Locate the cell with the specified text and output its (X, Y) center coordinate. 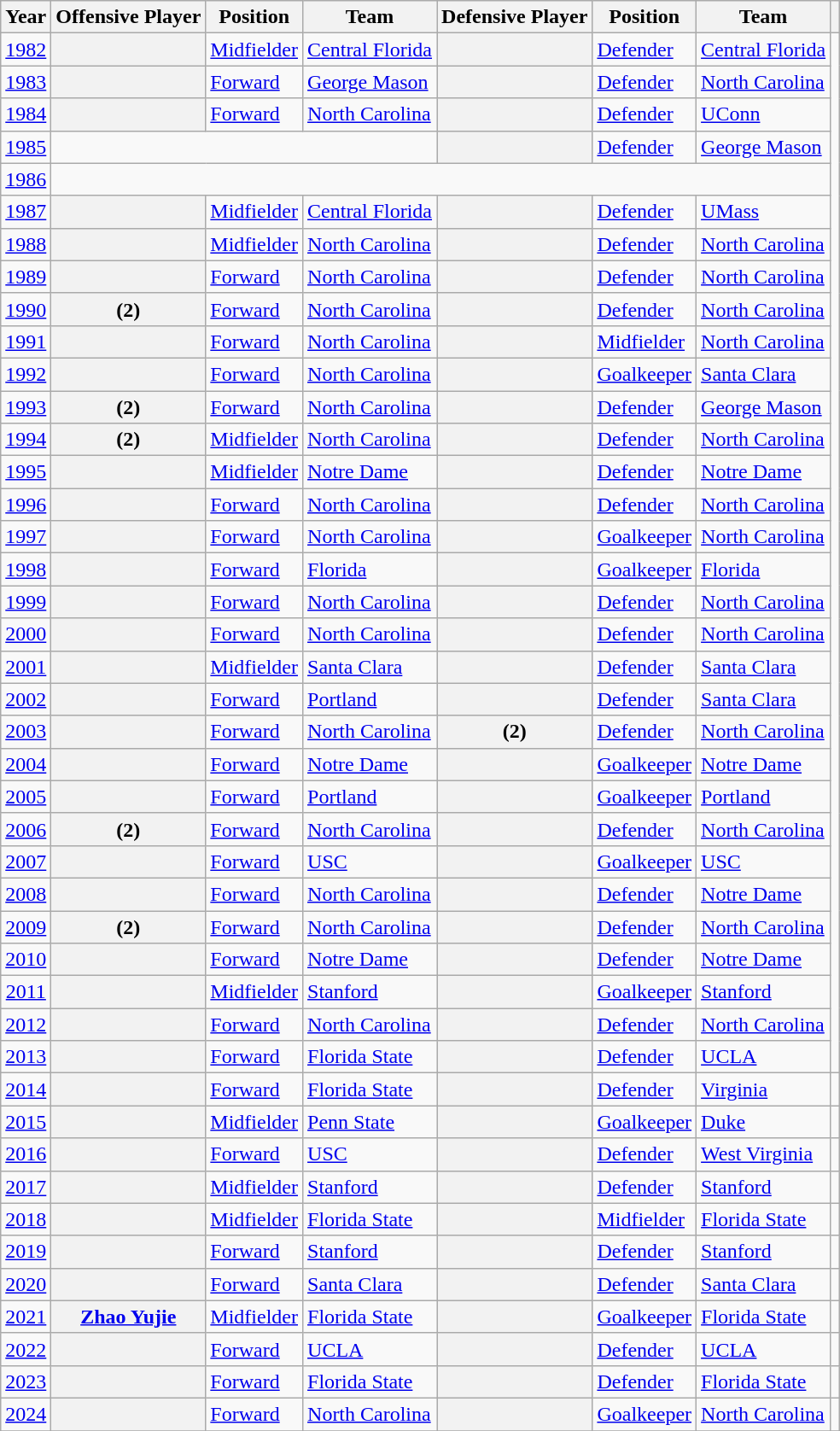
1990 (26, 309)
2000 (26, 634)
Duke (763, 1122)
1996 (26, 505)
2018 (26, 1219)
2017 (26, 1187)
1985 (26, 147)
2003 (26, 732)
Zhao Yujie (128, 1317)
1998 (26, 569)
2008 (26, 894)
Defensive Player (515, 17)
UMass (763, 212)
2014 (26, 1089)
2010 (26, 960)
2002 (26, 699)
2021 (26, 1317)
Virginia (763, 1089)
UConn (763, 114)
2006 (26, 829)
1989 (26, 277)
2015 (26, 1122)
2022 (26, 1349)
Offensive Player (128, 17)
2019 (26, 1252)
2004 (26, 764)
2020 (26, 1284)
2005 (26, 797)
1983 (26, 82)
2012 (26, 1025)
1987 (26, 212)
1991 (26, 342)
1988 (26, 244)
1984 (26, 114)
1999 (26, 602)
2016 (26, 1154)
2023 (26, 1381)
1995 (26, 472)
1986 (26, 179)
Year (26, 17)
West Virginia (763, 1154)
1993 (26, 407)
2013 (26, 1057)
1994 (26, 440)
1992 (26, 374)
Penn State (370, 1122)
2007 (26, 862)
1997 (26, 537)
2001 (26, 667)
2024 (26, 1414)
2009 (26, 926)
1982 (26, 50)
2011 (26, 992)
